Capture the cell that displays the provided text and extract its [X, Y] central coordinate. 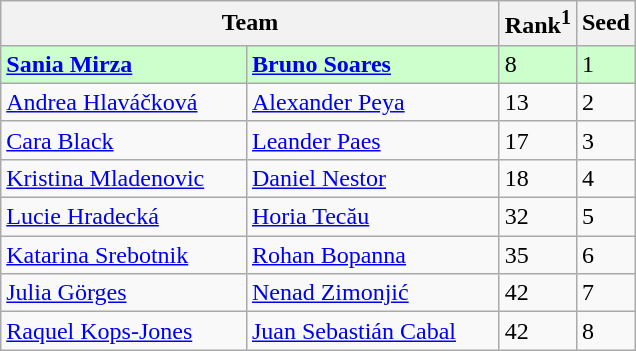
Julia Görges [124, 293]
13 [538, 102]
Team [250, 24]
2 [606, 102]
17 [538, 140]
5 [606, 217]
Leander Paes [372, 140]
1 [606, 64]
32 [538, 217]
4 [606, 178]
Rohan Bopanna [372, 255]
35 [538, 255]
Andrea Hlaváčková [124, 102]
Rank1 [538, 24]
Katarina Srebotnik [124, 255]
Daniel Nestor [372, 178]
7 [606, 293]
Nenad Zimonjić [372, 293]
Juan Sebastián Cabal [372, 331]
Horia Tecău [372, 217]
Kristina Mladenovic [124, 178]
6 [606, 255]
3 [606, 140]
Raquel Kops-Jones [124, 331]
Seed [606, 24]
Lucie Hradecká [124, 217]
Sania Mirza [124, 64]
18 [538, 178]
Cara Black [124, 140]
Alexander Peya [372, 102]
Bruno Soares [372, 64]
